From the cell containing the given text, extract its center point as (X, Y) coordinate. 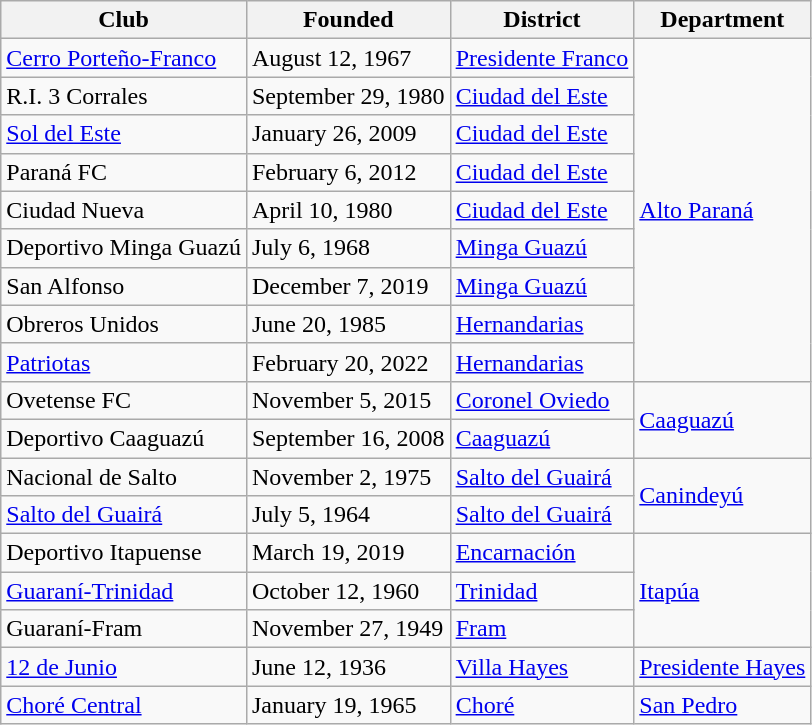
December 7, 2019 (348, 286)
August 12, 1967 (348, 58)
Guaraní-Fram (124, 629)
Deportivo Itapuense (124, 553)
Presidente Franco (542, 58)
Deportivo Caaguazú (124, 438)
San Alfonso (124, 286)
Fram (542, 629)
Founded (348, 20)
Ciudad Nueva (124, 210)
R.I. 3 Corrales (124, 96)
Sol del Este (124, 134)
Itapúa (722, 591)
Villa Hayes (542, 667)
Choré (542, 705)
September 16, 2008 (348, 438)
Deportivo Minga Guazú (124, 248)
Patriotas (124, 362)
November 2, 1975 (348, 477)
July 5, 1964 (348, 515)
June 12, 1936 (348, 667)
February 6, 2012 (348, 172)
Ovetense FC (124, 400)
Department (722, 20)
November 5, 2015 (348, 400)
Presidente Hayes (722, 667)
October 12, 1960 (348, 591)
Coronel Oviedo (542, 400)
January 19, 1965 (348, 705)
November 27, 1949 (348, 629)
Trinidad (542, 591)
Paraná FC (124, 172)
Nacional de Salto (124, 477)
Club (124, 20)
September 29, 1980 (348, 96)
February 20, 2022 (348, 362)
Cerro Porteño-Franco (124, 58)
Encarnación (542, 553)
July 6, 1968 (348, 248)
Canindeyú (722, 496)
March 19, 2019 (348, 553)
June 20, 1985 (348, 324)
April 10, 1980 (348, 210)
Alto Paraná (722, 210)
San Pedro (722, 705)
District (542, 20)
Choré Central (124, 705)
Guaraní-Trinidad (124, 591)
January 26, 2009 (348, 134)
Obreros Unidos (124, 324)
12 de Junio (124, 667)
